Return [X, Y] of the center of cell containing provided text 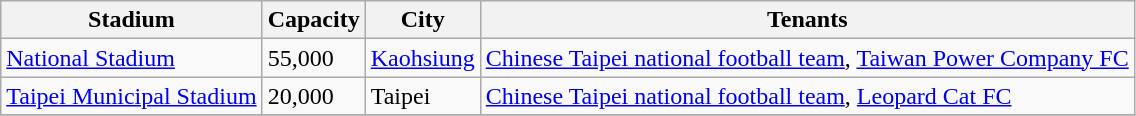
55,000 [314, 58]
Capacity [314, 20]
20,000 [314, 96]
Chinese Taipei national football team, Leopard Cat FC [807, 96]
Taipei [422, 96]
Stadium [132, 20]
National Stadium [132, 58]
Kaohsiung [422, 58]
Chinese Taipei national football team, Taiwan Power Company FC [807, 58]
City [422, 20]
Tenants [807, 20]
Taipei Municipal Stadium [132, 96]
